Provide the (X, Y) coordinate of the cell's center where the given text is located.  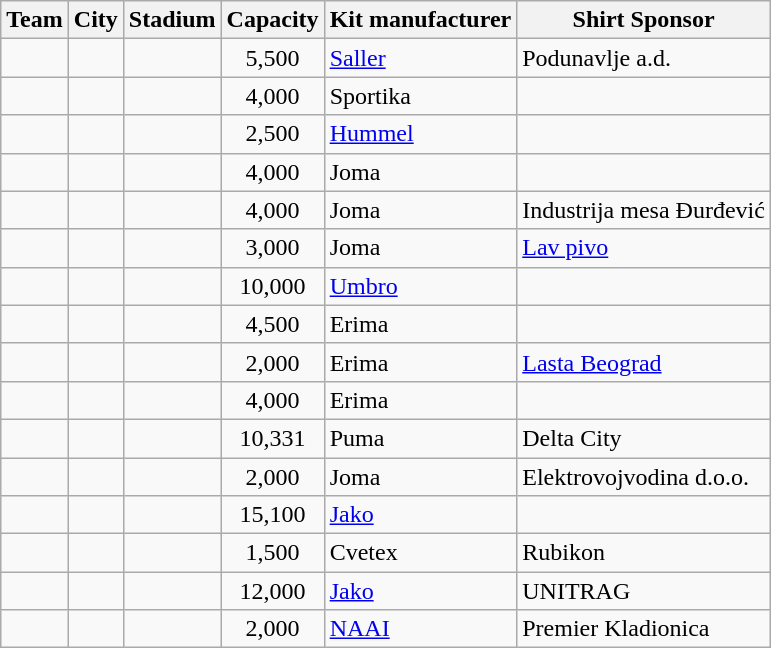
Rubikon (644, 553)
2,500 (272, 134)
UNITRAG (644, 591)
Delta City (644, 438)
Kit manufacturer (420, 20)
Lav pivo (644, 248)
15,100 (272, 515)
Umbro (420, 286)
5,500 (272, 58)
Premier Kladionica (644, 629)
Lasta Beograd (644, 362)
Saller (420, 58)
10,000 (272, 286)
Stadium (172, 20)
Puma (420, 438)
Elektrovojvodina d.o.o. (644, 477)
10,331 (272, 438)
Shirt Sponsor (644, 20)
Podunavlje a.d. (644, 58)
1,500 (272, 553)
Industrija mesa Đurđević (644, 210)
Capacity (272, 20)
Cvetex (420, 553)
Sportika (420, 96)
City (96, 20)
12,000 (272, 591)
Hummel (420, 134)
Team (35, 20)
NAAI (420, 629)
4,500 (272, 324)
3,000 (272, 248)
